Provide the [x, y] coordinate of the cell's center where the given text is located.  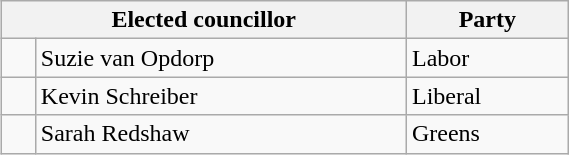
Party [487, 20]
Liberal [487, 96]
Elected councillor [204, 20]
Sarah Redshaw [220, 134]
Kevin Schreiber [220, 96]
Suzie van Opdorp [220, 58]
Greens [487, 134]
Labor [487, 58]
